From the cell containing the given text, extract its center point as [x, y] coordinate. 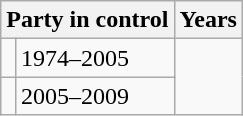
1974–2005 [94, 58]
2005–2009 [94, 96]
Party in control [88, 20]
Years [208, 20]
